Search for the cell housing the specified text and yield its [x, y] center coordinate. 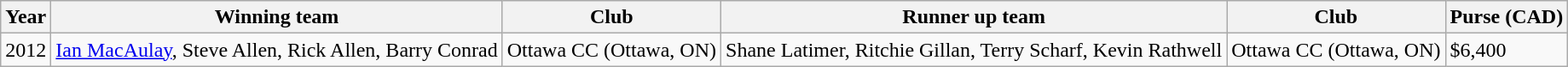
Shane Latimer, Ritchie Gillan, Terry Scharf, Kevin Rathwell [974, 50]
Purse (CAD) [1507, 17]
Year [26, 17]
2012 [26, 50]
$6,400 [1507, 50]
Ian MacAulay, Steve Allen, Rick Allen, Barry Conrad [276, 50]
Runner up team [974, 17]
Winning team [276, 17]
